Scan for the cell matching the given text and deliver its (x, y) coordinate at center. 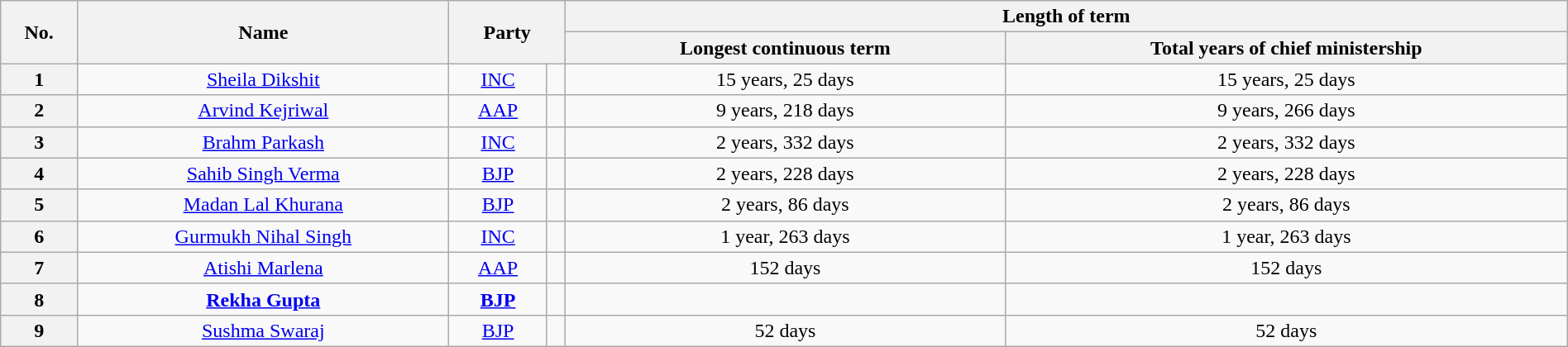
Length of term (1066, 17)
1 (40, 79)
Rekha Gupta (263, 299)
Sahib Singh Verma (263, 173)
9 (40, 330)
Madan Lal Khurana (263, 205)
Name (263, 32)
Atishi Marlena (263, 268)
9 years, 218 days (785, 111)
5 (40, 205)
Gurmukh Nihal Singh (263, 236)
Brahm Parkash (263, 142)
2 (40, 111)
Party (507, 32)
Longest continuous term (785, 48)
No. (40, 32)
Total years of chief ministership (1286, 48)
4 (40, 173)
Sheila Dikshit (263, 79)
Arvind Kejriwal (263, 111)
8 (40, 299)
7 (40, 268)
3 (40, 142)
Sushma Swaraj (263, 330)
9 years, 266 days (1286, 111)
6 (40, 236)
